Output the (X, Y) coordinate of the center of the cell containing the given text.  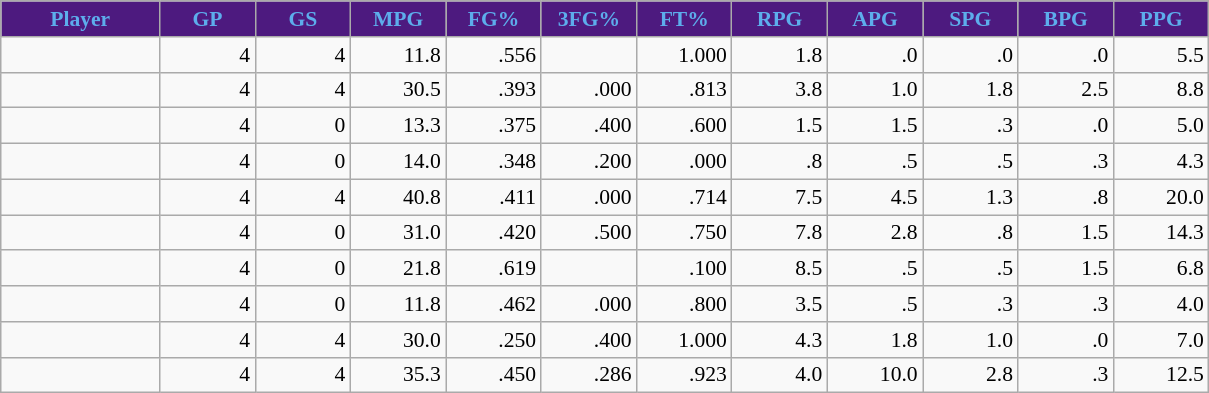
.200 (588, 162)
20.0 (1161, 197)
.619 (494, 269)
.393 (494, 90)
10.0 (874, 375)
40.8 (398, 197)
MPG (398, 19)
4.5 (874, 197)
APG (874, 19)
2.5 (1066, 90)
.250 (494, 340)
.813 (684, 90)
.800 (684, 304)
8.8 (1161, 90)
1.3 (970, 197)
PPG (1161, 19)
.556 (494, 55)
RPG (780, 19)
7.0 (1161, 340)
.600 (684, 126)
.420 (494, 233)
5.5 (1161, 55)
Player (80, 19)
.750 (684, 233)
21.8 (398, 269)
.462 (494, 304)
GS (302, 19)
3.5 (780, 304)
3FG% (588, 19)
5.0 (1161, 126)
3.8 (780, 90)
35.3 (398, 375)
.923 (684, 375)
.348 (494, 162)
.450 (494, 375)
12.5 (1161, 375)
14.0 (398, 162)
SPG (970, 19)
30.0 (398, 340)
FG% (494, 19)
.411 (494, 197)
.714 (684, 197)
13.3 (398, 126)
7.8 (780, 233)
30.5 (398, 90)
.500 (588, 233)
.286 (588, 375)
31.0 (398, 233)
8.5 (780, 269)
14.3 (1161, 233)
6.8 (1161, 269)
GP (208, 19)
FT% (684, 19)
.100 (684, 269)
7.5 (780, 197)
BPG (1066, 19)
.375 (494, 126)
